Identify which cell holds the provided text, then report its [X, Y] central coordinate. 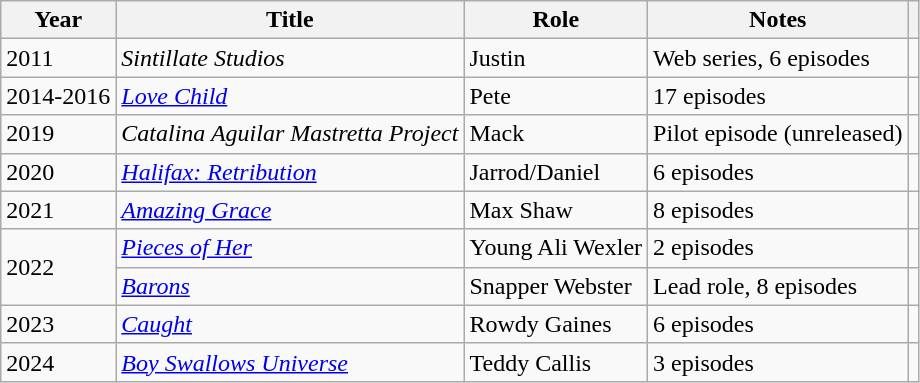
Amazing Grace [290, 210]
2020 [58, 172]
Mack [556, 134]
Notes [778, 20]
Lead role, 8 episodes [778, 286]
3 episodes [778, 362]
Web series, 6 episodes [778, 58]
Role [556, 20]
Max Shaw [556, 210]
Halifax: Retribution [290, 172]
Boy Swallows Universe [290, 362]
17 episodes [778, 96]
8 episodes [778, 210]
2023 [58, 324]
Love Child [290, 96]
Catalina Aguilar Mastretta Project [290, 134]
2014-2016 [58, 96]
2019 [58, 134]
Young Ali Wexler [556, 248]
2021 [58, 210]
Year [58, 20]
Caught [290, 324]
Pilot episode (unreleased) [778, 134]
Pieces of Her [290, 248]
Pete [556, 96]
2 episodes [778, 248]
Teddy Callis [556, 362]
Barons [290, 286]
Title [290, 20]
Rowdy Gaines [556, 324]
Jarrod/Daniel [556, 172]
Justin [556, 58]
Sintillate Studios [290, 58]
Snapper Webster [556, 286]
2011 [58, 58]
2024 [58, 362]
2022 [58, 267]
